Scan for the cell matching the given text and deliver its [x, y] coordinate at center. 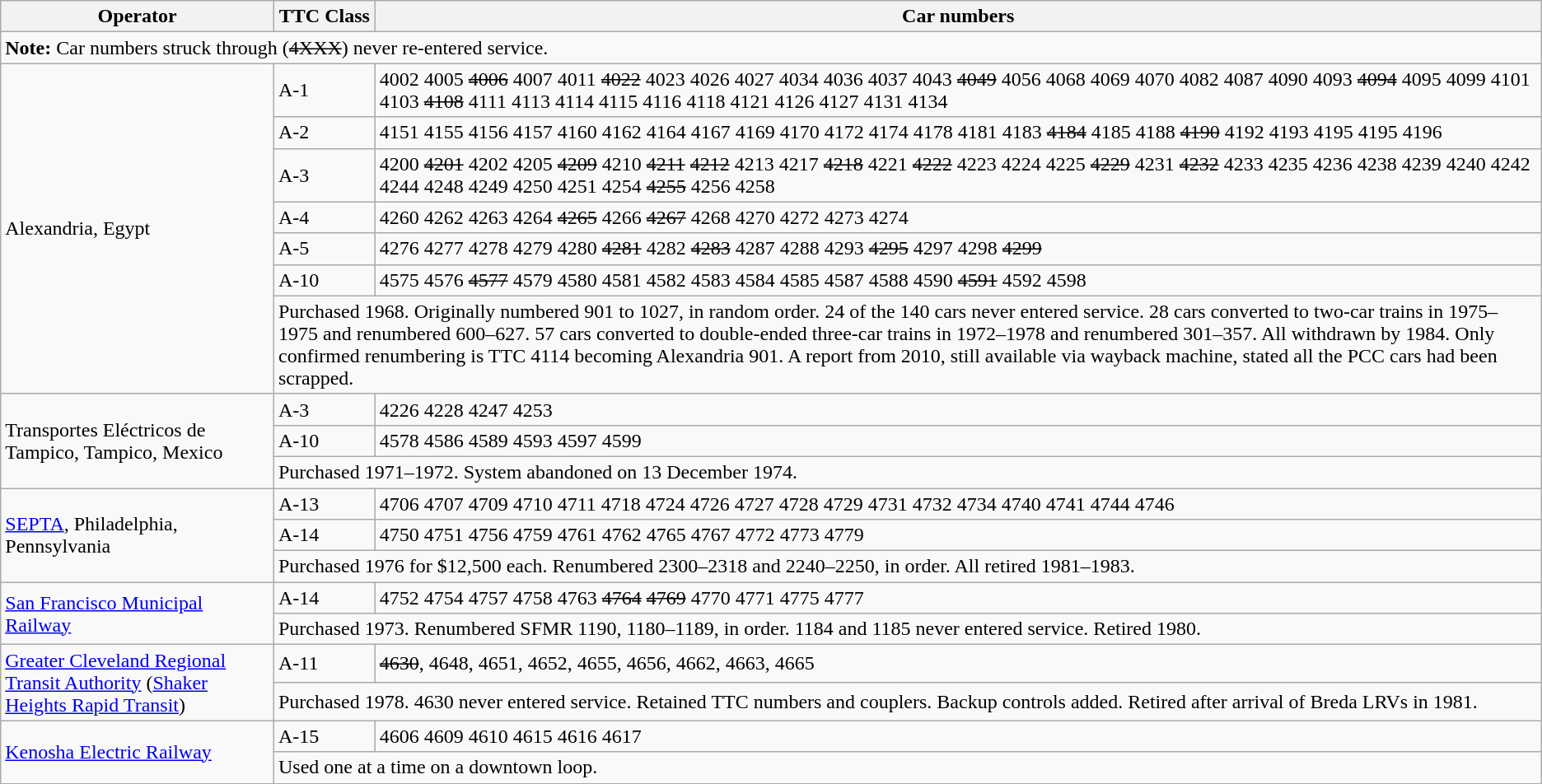
A-1 [325, 91]
4630, 4648, 4651, 4652, 4655, 4656, 4662, 4663, 4665 [958, 664]
San Francisco Municipal Railway [138, 614]
4606 4609 4610 4615 4616 4617 [958, 736]
Transportes Eléctricos de Tampico, Tampico, Mexico [138, 441]
A-13 [325, 503]
Purchased 1971–1972. System abandoned on 13 December 1974. [908, 472]
Operator [138, 16]
4706 4707 4709 4710 4711 4718 4724 4726 4727 4728 4729 4731 4732 4734 4740 4741 4744 4746 [958, 503]
4575 4576 4577 4579 4580 4581 4582 4583 4584 4585 4587 4588 4590 4591 4592 4598 [958, 280]
4578 4586 4589 4593 4597 4599 [958, 441]
Note: Car numbers struck through (4XXX) never re-entered service. [771, 48]
Purchased 1976 for $12,500 each. Renumbered 2300–2318 and 2240–2250, in order. All retired 1981–1983. [908, 567]
Car numbers [958, 16]
Used one at a time on a downtown loop. [908, 768]
4151 4155 4156 4157 4160 4162 4164 4167 4169 4170 4172 4174 4178 4181 4183 4184 4185 4188 4190 4192 4193 4195 4195 4196 [958, 133]
A-2 [325, 133]
Purchased 1973. Renumbered SFMR 1190, 1180–1189, in order. 1184 and 1185 never entered service. Retired 1980. [908, 629]
A-15 [325, 736]
4276 4277 4278 4279 4280 4281 4282 4283 4287 4288 4293 4295 4297 4298 4299 [958, 249]
4226 4228 4247 4253 [958, 409]
A-5 [325, 249]
Kenosha Electric Railway [138, 752]
A-4 [325, 217]
Alexandria, Egypt [138, 229]
4750 4751 4756 4759 4761 4762 4765 4767 4772 4773 4779 [958, 535]
SEPTA, Philadelphia, Pennsylvania [138, 534]
A-11 [325, 664]
4260 4262 4263 4264 4265 4266 4267 4268 4270 4272 4273 4274 [958, 217]
4752 4754 4757 4758 4763 4764 4769 4770 4771 4775 4777 [958, 598]
Purchased 1978. 4630 never entered service. Retained TTC numbers and couplers. Backup controls added. Retired after arrival of Breda LRVs in 1981. [908, 702]
Greater Cleveland Regional Transit Authority (Shaker Heights Rapid Transit) [138, 683]
TTC Class [325, 16]
